Output the (x, y) coordinate of the center of the cell containing the given text.  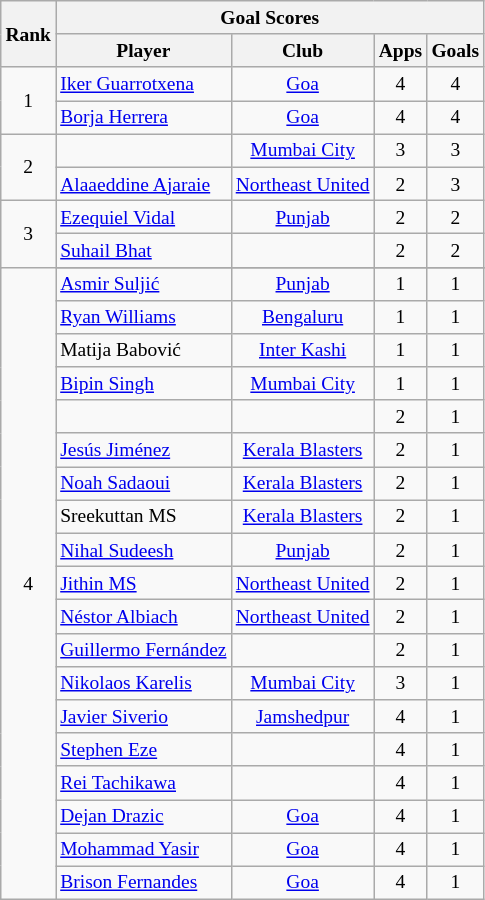
Bipin Singh (144, 384)
Nikolaos Karelis (144, 682)
Suhail Bhat (144, 250)
Nihal Sudeesh (144, 550)
Dejan Drazic (144, 816)
Alaaeddine Ajaraie (144, 184)
Noah Sadaoui (144, 484)
Goal Scores (270, 18)
Jithin MS (144, 584)
Ryan Williams (144, 316)
Sreekuttan MS (144, 516)
Inter Kashi (302, 350)
Néstor Albiach (144, 616)
Asmir Suljić (144, 284)
Jamshedpur (302, 716)
Ezequiel Vidal (144, 216)
Guillermo Fernández (144, 650)
Player (144, 50)
Jesús Jiménez (144, 450)
Rank (28, 34)
Stephen Eze (144, 750)
Bengaluru (302, 316)
Rei Tachikawa (144, 782)
Matija Babović (144, 350)
Borja Herrera (144, 118)
Iker Guarrotxena (144, 84)
Apps (400, 50)
Brison Fernandes (144, 882)
Mohammad Yasir (144, 850)
Goals (456, 50)
Javier Siverio (144, 716)
Club (302, 50)
